Output the [X, Y] coordinate of the center of the cell containing the given text.  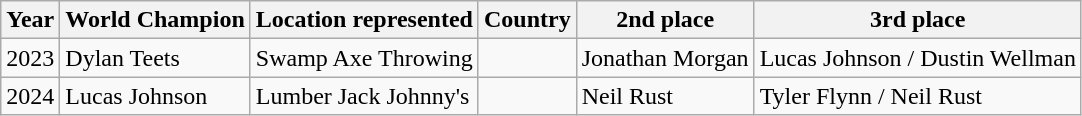
Jonathan Morgan [665, 58]
3rd place [918, 20]
2023 [30, 58]
Country [527, 20]
Location represented [364, 20]
Neil Rust [665, 96]
Lucas Johnson / Dustin Wellman [918, 58]
Lumber Jack Johnny's [364, 96]
Year [30, 20]
World Champion [155, 20]
Tyler Flynn / Neil Rust [918, 96]
Lucas Johnson [155, 96]
2024 [30, 96]
Dylan Teets [155, 58]
Swamp Axe Throwing [364, 58]
2nd place [665, 20]
